Extract the [X, Y] coordinate from the center of the cell holding the provided text.  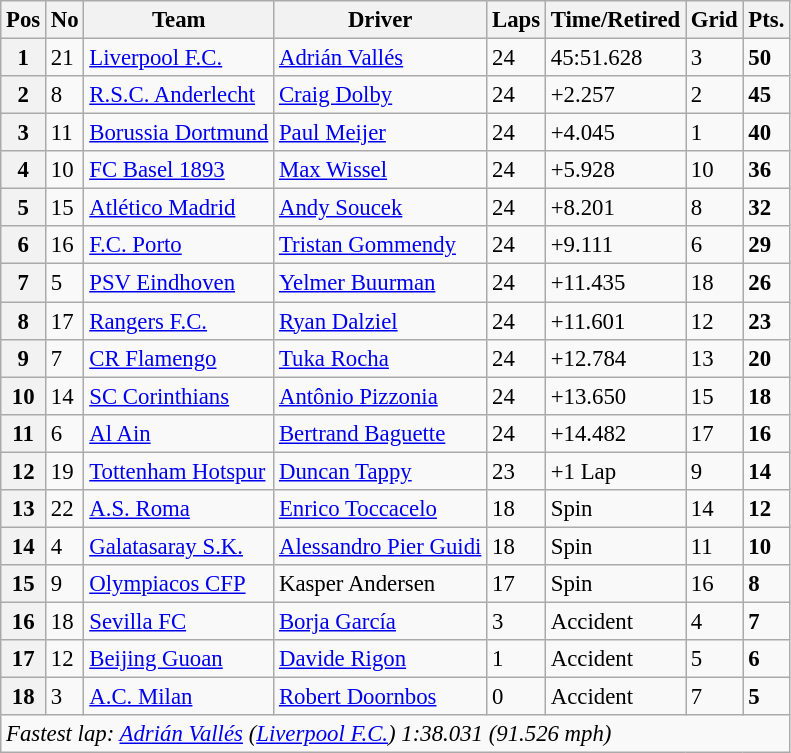
+12.784 [615, 358]
29 [766, 245]
22 [65, 509]
45:51.628 [615, 58]
Al Ain [179, 433]
Sevilla FC [179, 621]
0 [516, 697]
+11.435 [615, 283]
36 [766, 170]
+8.201 [615, 208]
Andy Soucek [380, 208]
F.C. Porto [179, 245]
21 [65, 58]
Max Wissel [380, 170]
Bertrand Baguette [380, 433]
20 [766, 358]
Ryan Dalziel [380, 321]
40 [766, 133]
CR Flamengo [179, 358]
Driver [380, 20]
Pos [24, 20]
+2.257 [615, 95]
+14.482 [615, 433]
19 [65, 471]
Atlético Madrid [179, 208]
26 [766, 283]
Paul Meijer [380, 133]
No [65, 20]
Duncan Tappy [380, 471]
Rangers F.C. [179, 321]
Laps [516, 20]
Pts. [766, 20]
A.S. Roma [179, 509]
+4.045 [615, 133]
Galatasaray S.K. [179, 546]
Team [179, 20]
A.C. Milan [179, 697]
Davide Rigon [380, 659]
50 [766, 58]
Alessandro Pier Guidi [380, 546]
Tottenham Hotspur [179, 471]
Borja García [380, 621]
Adrián Vallés [380, 58]
45 [766, 95]
Fastest lap: Adrián Vallés (Liverpool F.C.) 1:38.031 (91.526 mph) [396, 734]
+9.111 [615, 245]
R.S.C. Anderlecht [179, 95]
Liverpool F.C. [179, 58]
Beijing Guoan [179, 659]
+13.650 [615, 396]
Antônio Pizzonia [380, 396]
FC Basel 1893 [179, 170]
Tristan Gommendy [380, 245]
+5.928 [615, 170]
Yelmer Buurman [380, 283]
Borussia Dortmund [179, 133]
SC Corinthians [179, 396]
+1 Lap [615, 471]
Grid [714, 20]
Time/Retired [615, 20]
32 [766, 208]
+11.601 [615, 321]
PSV Eindhoven [179, 283]
Robert Doornbos [380, 697]
Enrico Toccacelo [380, 509]
Tuka Rocha [380, 358]
Craig Dolby [380, 95]
Olympiacos CFP [179, 584]
Kasper Andersen [380, 584]
